Identify which cell holds the provided text, then report its [x, y] central coordinate. 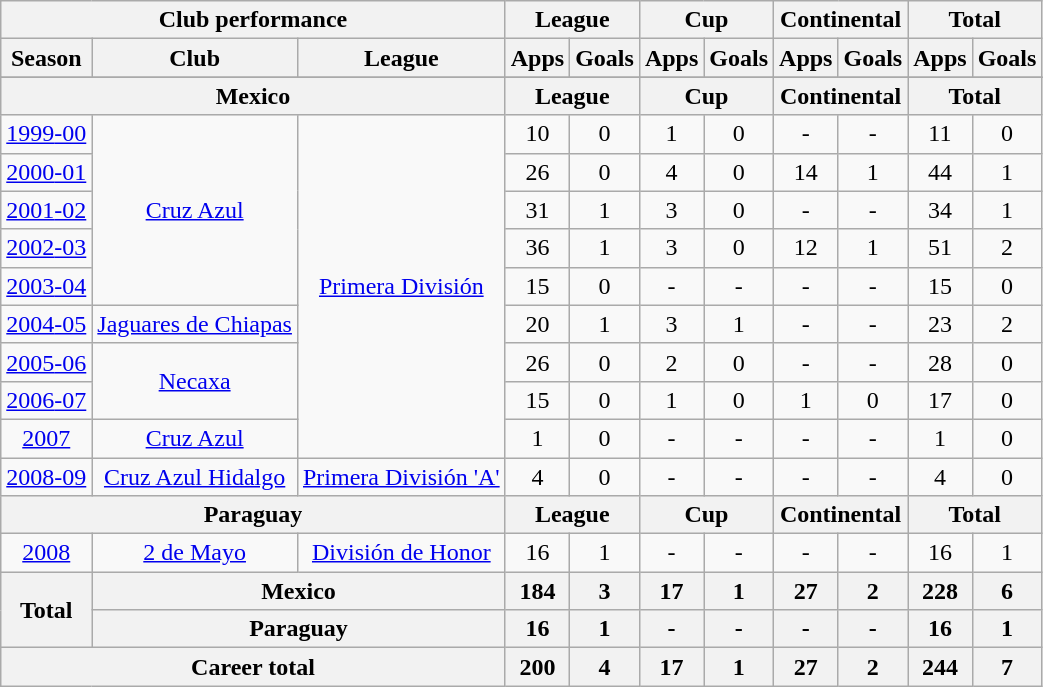
28 [940, 362]
34 [940, 210]
Cruz Azul Hidalgo [195, 477]
44 [940, 172]
2008-09 [46, 477]
2007 [46, 438]
2006-07 [46, 400]
Jaguares de Chiapas [195, 324]
12 [806, 248]
10 [537, 134]
Career total [253, 667]
Season [46, 58]
228 [940, 591]
20 [537, 324]
Club performance [253, 20]
51 [940, 248]
14 [806, 172]
2003-04 [46, 286]
2000-01 [46, 172]
31 [537, 210]
2008 [46, 553]
2005-06 [46, 362]
Club [195, 58]
7 [1007, 667]
1999-00 [46, 134]
23 [940, 324]
2004-05 [46, 324]
184 [537, 591]
Necaxa [195, 381]
Primera División 'A' [401, 477]
2 de Mayo [195, 553]
2001-02 [46, 210]
6 [1007, 591]
200 [537, 667]
Primera División [401, 286]
36 [537, 248]
2002-03 [46, 248]
División de Honor [401, 553]
244 [940, 667]
11 [940, 134]
